From the cell containing the given text, extract its center point as (x, y) coordinate. 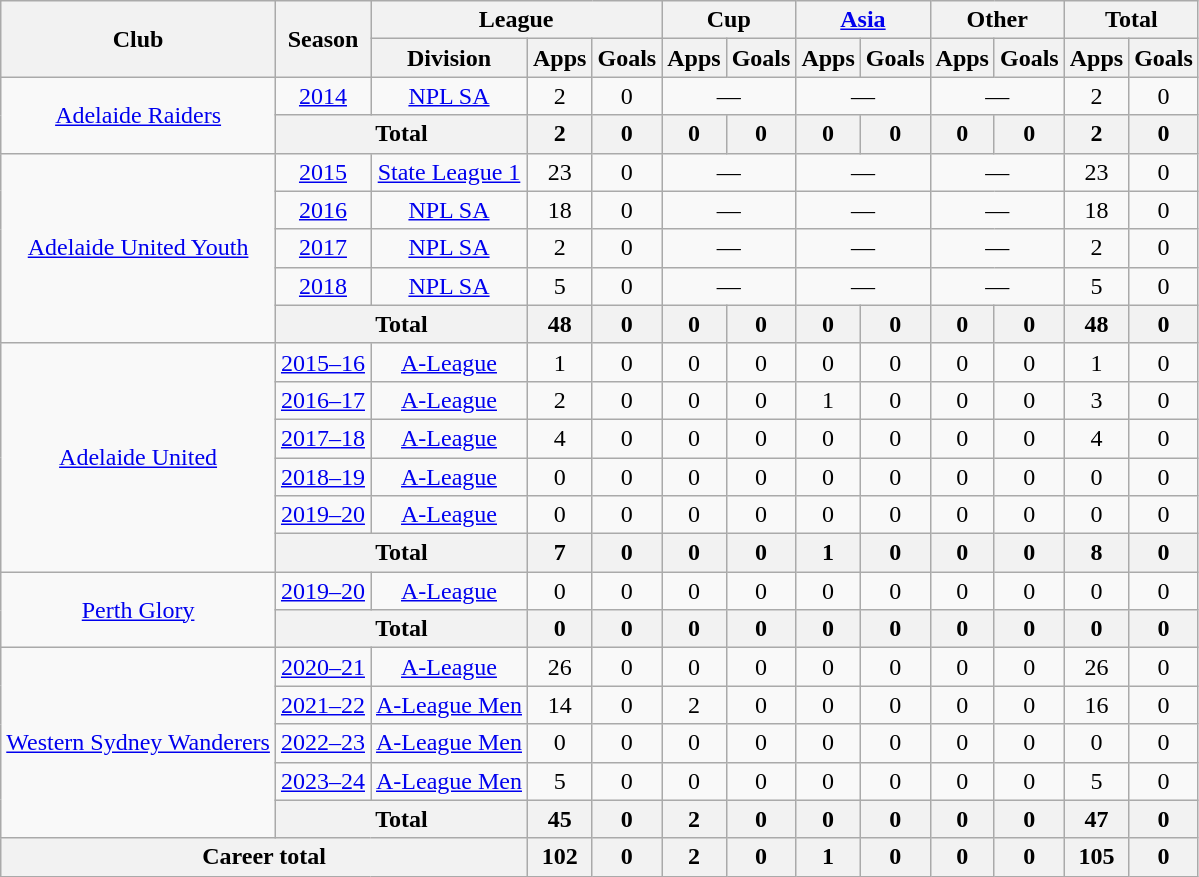
7 (560, 553)
Asia (863, 20)
Cup (729, 20)
Perth Glory (138, 610)
2020–21 (322, 667)
2023–24 (322, 781)
2017–18 (322, 438)
Adelaide United (138, 457)
2018 (322, 286)
105 (1096, 857)
2016 (322, 210)
Adelaide Raiders (138, 115)
State League 1 (448, 172)
2016–17 (322, 400)
14 (560, 705)
16 (1096, 705)
2017 (322, 248)
47 (1096, 819)
2015–16 (322, 362)
Career total (264, 857)
Other (997, 20)
102 (560, 857)
Club (138, 39)
2015 (322, 172)
Division (448, 58)
3 (1096, 400)
Season (322, 39)
League (516, 20)
Adelaide United Youth (138, 248)
Western Sydney Wanderers (138, 743)
2022–23 (322, 743)
2014 (322, 96)
2021–22 (322, 705)
8 (1096, 553)
45 (560, 819)
2018–19 (322, 477)
